Find where the given text appears and provide that cell's center as (x, y) coordinate. 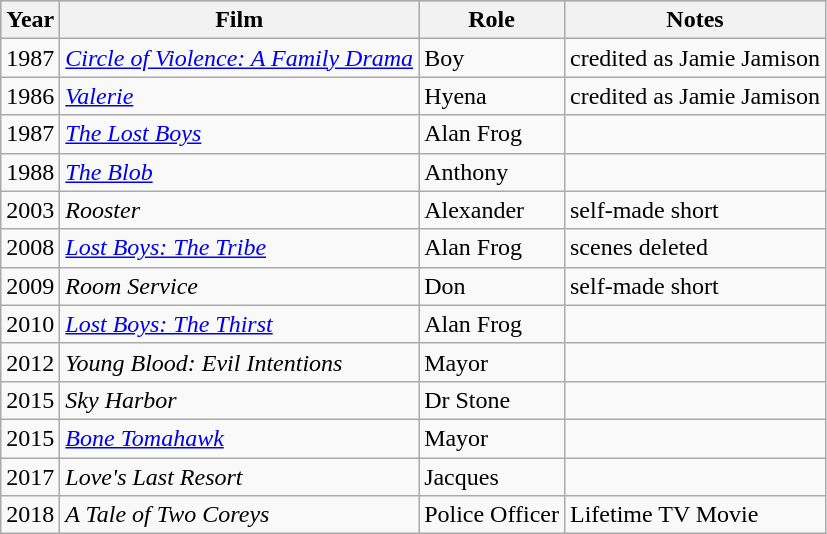
Hyena (492, 96)
Lifetime TV Movie (694, 515)
Anthony (492, 172)
Young Blood: Evil Intentions (240, 362)
Alexander (492, 210)
Rooster (240, 210)
Dr Stone (492, 400)
Bone Tomahawk (240, 438)
Year (30, 20)
2012 (30, 362)
1986 (30, 96)
A Tale of Two Coreys (240, 515)
Sky Harbor (240, 400)
Room Service (240, 286)
Valerie (240, 96)
Lost Boys: The Tribe (240, 248)
2018 (30, 515)
Role (492, 20)
Love's Last Resort (240, 477)
Lost Boys: The Thirst (240, 324)
2017 (30, 477)
scenes deleted (694, 248)
Jacques (492, 477)
Film (240, 20)
2009 (30, 286)
Circle of Violence: A Family Drama (240, 58)
The Blob (240, 172)
Boy (492, 58)
Police Officer (492, 515)
2010 (30, 324)
2008 (30, 248)
Don (492, 286)
Notes (694, 20)
The Lost Boys (240, 134)
2003 (30, 210)
1988 (30, 172)
